Pinpoint the cell where the given text exists, returning its [X, Y] midpoint coordinate. 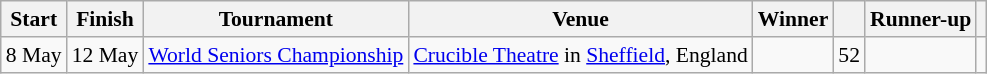
8 May [34, 55]
52 [849, 55]
Crucible Theatre in Sheffield, England [580, 55]
Finish [106, 19]
World Seniors Championship [276, 55]
Venue [580, 19]
Start [34, 19]
12 May [106, 55]
Tournament [276, 19]
Winner [794, 19]
Runner-up [920, 19]
